Output the (x, y) coordinate of the center of the cell containing the given text.  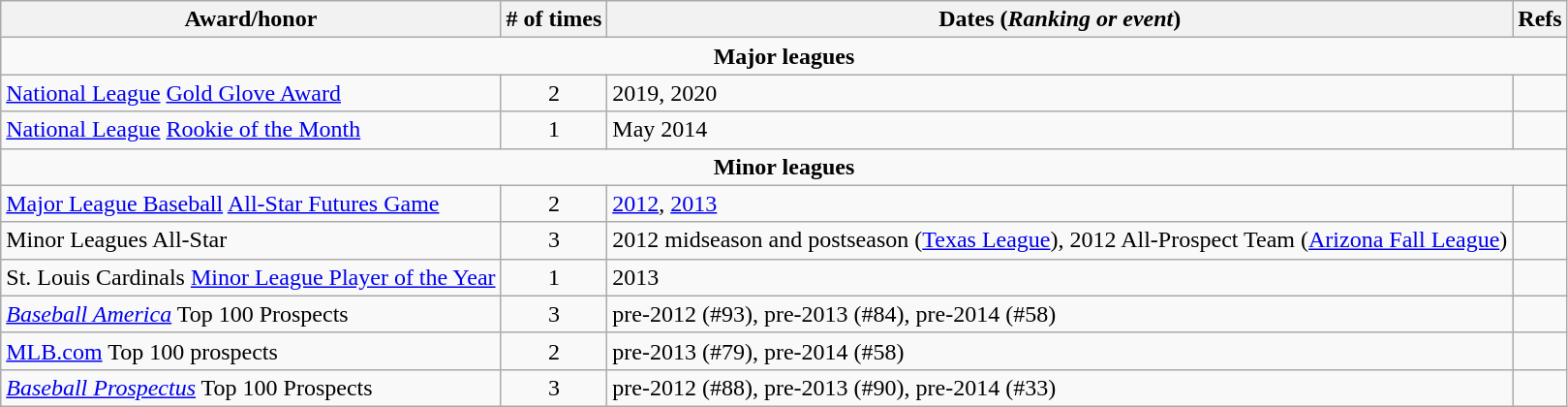
2012 midseason and postseason (Texas League), 2012 All-Prospect Team (Arizona Fall League) (1060, 240)
2013 (1060, 277)
MLB.com Top 100 prospects (251, 351)
Minor Leagues All-Star (251, 240)
2012, 2013 (1060, 203)
pre-2012 (#88), pre-2013 (#90), pre-2014 (#33) (1060, 388)
Dates (Ranking or event) (1060, 19)
Baseball Prospectus Top 100 Prospects (251, 388)
National League Gold Glove Award (251, 93)
Baseball America Top 100 Prospects (251, 314)
pre-2012 (#93), pre-2013 (#84), pre-2014 (#58) (1060, 314)
May 2014 (1060, 130)
Major League Baseball All-Star Futures Game (251, 203)
2019, 2020 (1060, 93)
pre-2013 (#79), pre-2014 (#58) (1060, 351)
# of times (554, 19)
Minor leagues (784, 167)
Award/honor (251, 19)
Refs (1540, 19)
St. Louis Cardinals Minor League Player of the Year (251, 277)
Major leagues (784, 56)
National League Rookie of the Month (251, 130)
